Return [x, y] of the center of cell containing provided text 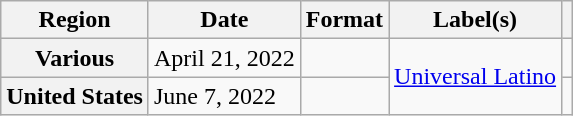
United States [75, 96]
Date [224, 20]
April 21, 2022 [224, 58]
Label(s) [476, 20]
Format [344, 20]
Universal Latino [476, 77]
June 7, 2022 [224, 96]
Various [75, 58]
Region [75, 20]
